Return the (x, y) coordinate for the center point of the cell that contains the specified text.  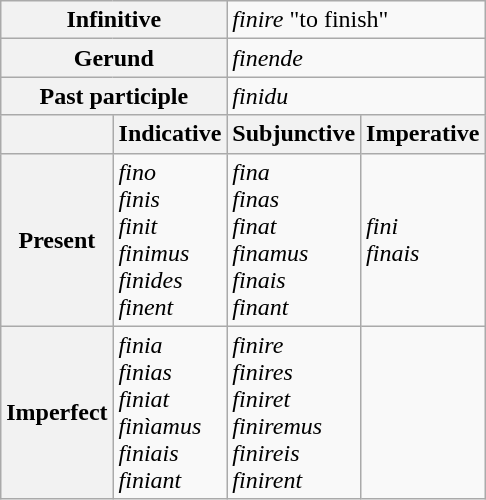
Present (57, 240)
finidu (356, 96)
Indicative (170, 134)
finiafiniasfiniatfinìamusfiniaisfiniant (170, 412)
Imperative (423, 134)
Gerund (114, 58)
Past participle (114, 96)
finifinais (423, 240)
Imperfect (57, 412)
Infinitive (114, 20)
finafinasfinatfinamusfinaisfinant (294, 240)
Subjunctive (294, 134)
finire "to finish" (356, 20)
finirefiniresfiniretfiniremusfinireisfinirent (294, 412)
finende (356, 58)
finofinisfinitfinimusfinidesfinent (170, 240)
